Extract the (X, Y) coordinate from the center of the cell holding the provided text.  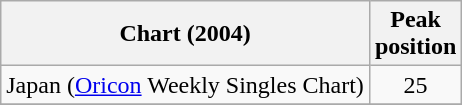
Japan (Oricon Weekly Singles Chart) (186, 85)
Chart (2004) (186, 34)
Peakposition (415, 34)
25 (415, 85)
